Locate the cell with the specified text and output its (X, Y) center coordinate. 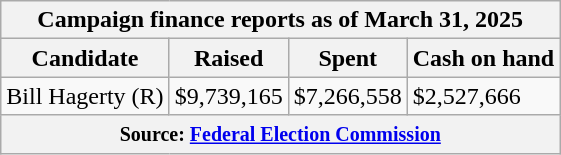
$9,739,165 (228, 96)
Cash on hand (483, 58)
$2,527,666 (483, 96)
Source: Federal Election Commission (280, 134)
Spent (348, 58)
Candidate (85, 58)
Bill Hagerty (R) (85, 96)
Raised (228, 58)
$7,266,558 (348, 96)
Campaign finance reports as of March 31, 2025 (280, 20)
